Return (x, y) of the center of cell containing provided text 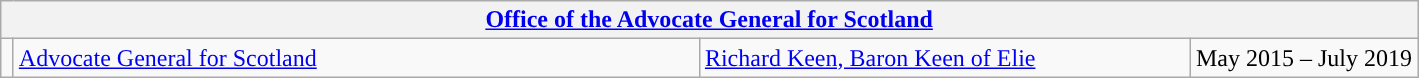
Advocate General for Scotland (356, 58)
Richard Keen, Baron Keen of Elie (944, 58)
Office of the Advocate General for Scotland (710, 20)
May 2015 – July 2019 (1304, 58)
